Capture the cell that displays the provided text and extract its [x, y] central coordinate. 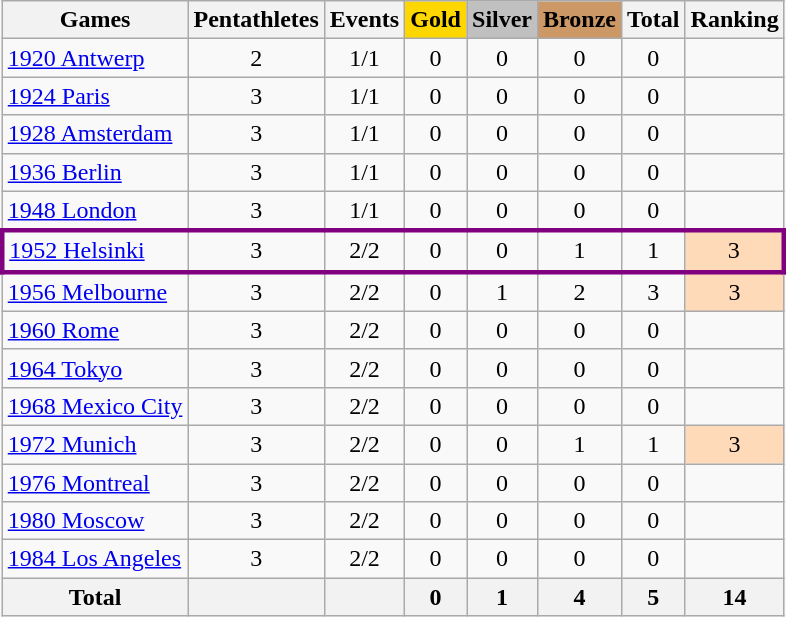
Gold [436, 20]
1960 Rome [95, 330]
1964 Tokyo [95, 368]
1976 Montreal [95, 483]
Pentathletes [256, 20]
4 [580, 597]
1924 Paris [95, 96]
Events [364, 20]
Games [95, 20]
1980 Moscow [95, 521]
14 [734, 597]
Bronze [580, 20]
5 [654, 597]
1972 Munich [95, 444]
Ranking [734, 20]
1948 London [95, 211]
1984 Los Angeles [95, 559]
1952 Helsinki [95, 252]
1968 Mexico City [95, 406]
1920 Antwerp [95, 58]
1956 Melbourne [95, 292]
1928 Amsterdam [95, 134]
Silver [502, 20]
1936 Berlin [95, 172]
